Search for the cell housing the specified text and yield its (x, y) center coordinate. 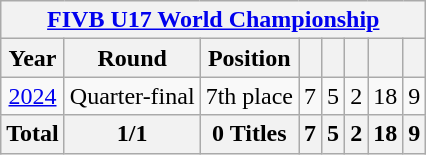
0 Titles (249, 134)
Round (132, 58)
2024 (33, 96)
FIVB U17 World Championship (214, 20)
Year (33, 58)
Quarter-final (132, 96)
Total (33, 134)
1/1 (132, 134)
Position (249, 58)
7th place (249, 96)
